Identify which cell holds the provided text, then report its [x, y] central coordinate. 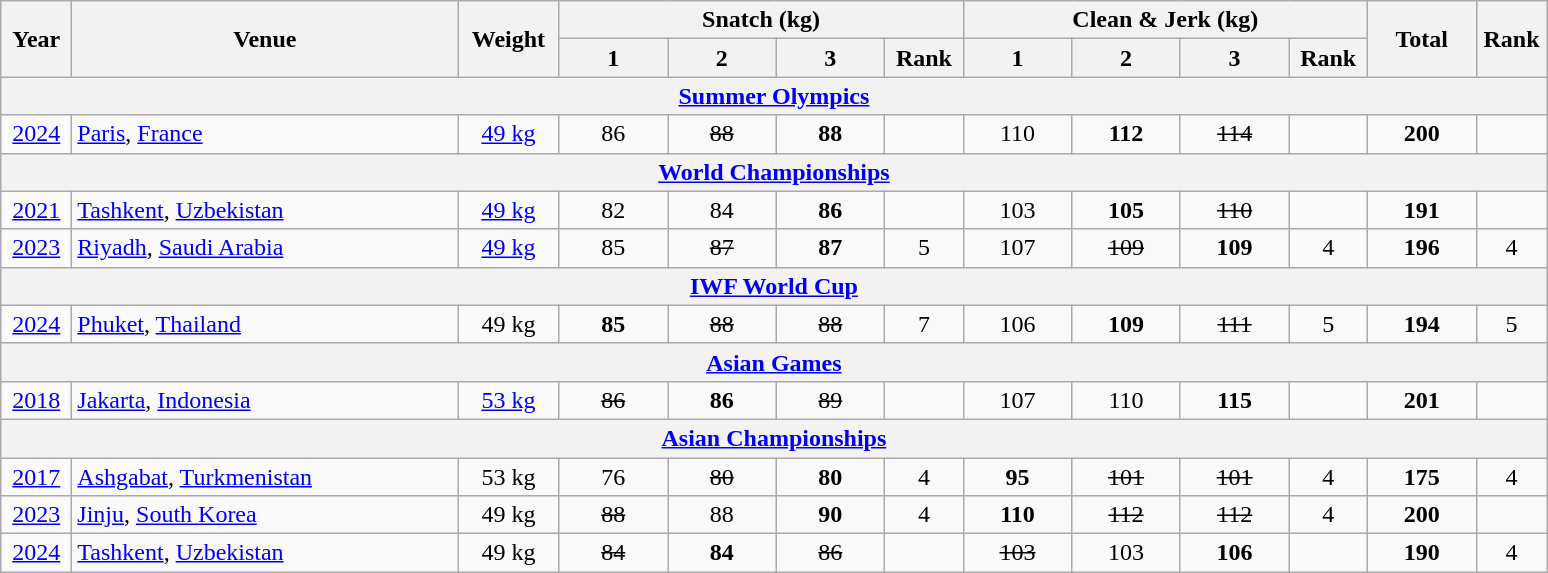
Total [1422, 39]
Paris, France [265, 134]
Year [36, 39]
Asian Championships [774, 438]
82 [614, 210]
Jinju, South Korea [265, 515]
7 [924, 324]
76 [614, 477]
Summer Olympics [774, 96]
Weight [508, 39]
Phuket, Thailand [265, 324]
Jakarta, Indonesia [265, 400]
90 [830, 515]
Clean & Jerk (kg) [1165, 20]
114 [1234, 134]
105 [1126, 210]
201 [1422, 400]
115 [1234, 400]
175 [1422, 477]
World Championships [774, 172]
194 [1422, 324]
Snatch (kg) [761, 20]
Riyadh, Saudi Arabia [265, 248]
Ashgabat, Turkmenistan [265, 477]
111 [1234, 324]
Venue [265, 39]
191 [1422, 210]
2017 [36, 477]
IWF World Cup [774, 286]
196 [1422, 248]
190 [1422, 553]
2018 [36, 400]
Asian Games [774, 362]
95 [1018, 477]
89 [830, 400]
2021 [36, 210]
